Return the [X, Y] coordinate for the center point of the cell that contains the specified text.  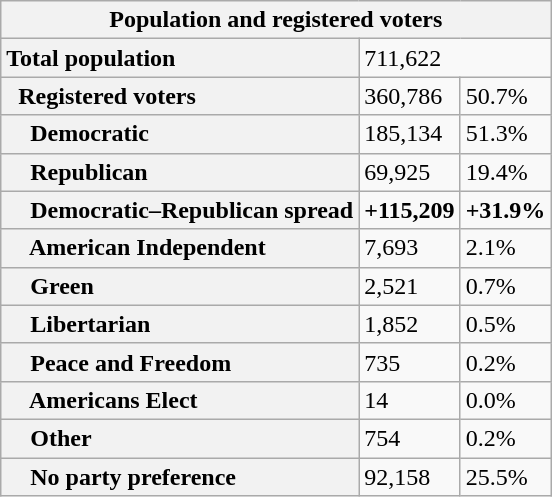
Registered voters [180, 96]
69,925 [410, 172]
0.7% [506, 286]
Population and registered voters [276, 20]
+115,209 [410, 210]
2,521 [410, 286]
0.5% [506, 324]
1,852 [410, 324]
No party preference [180, 477]
Total population [180, 58]
360,786 [410, 96]
Other [180, 438]
Peace and Freedom [180, 362]
754 [410, 438]
50.7% [506, 96]
+31.9% [506, 210]
14 [410, 400]
Libertarian [180, 324]
735 [410, 362]
185,134 [410, 134]
7,693 [410, 248]
2.1% [506, 248]
Democratic [180, 134]
American Independent [180, 248]
Democratic–Republican spread [180, 210]
51.3% [506, 134]
711,622 [455, 58]
Green [180, 286]
25.5% [506, 477]
0.0% [506, 400]
19.4% [506, 172]
Republican [180, 172]
92,158 [410, 477]
Americans Elect [180, 400]
